From the cell containing the given text, extract its center point as (X, Y) coordinate. 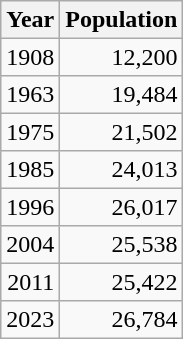
2023 (30, 318)
25,538 (122, 244)
2011 (30, 282)
1996 (30, 206)
1908 (30, 56)
26,784 (122, 318)
Year (30, 20)
26,017 (122, 206)
12,200 (122, 56)
1985 (30, 170)
Population (122, 20)
1963 (30, 94)
19,484 (122, 94)
25,422 (122, 282)
24,013 (122, 170)
1975 (30, 132)
21,502 (122, 132)
2004 (30, 244)
